Extract the (x, y) coordinate from the center of the cell holding the provided text.  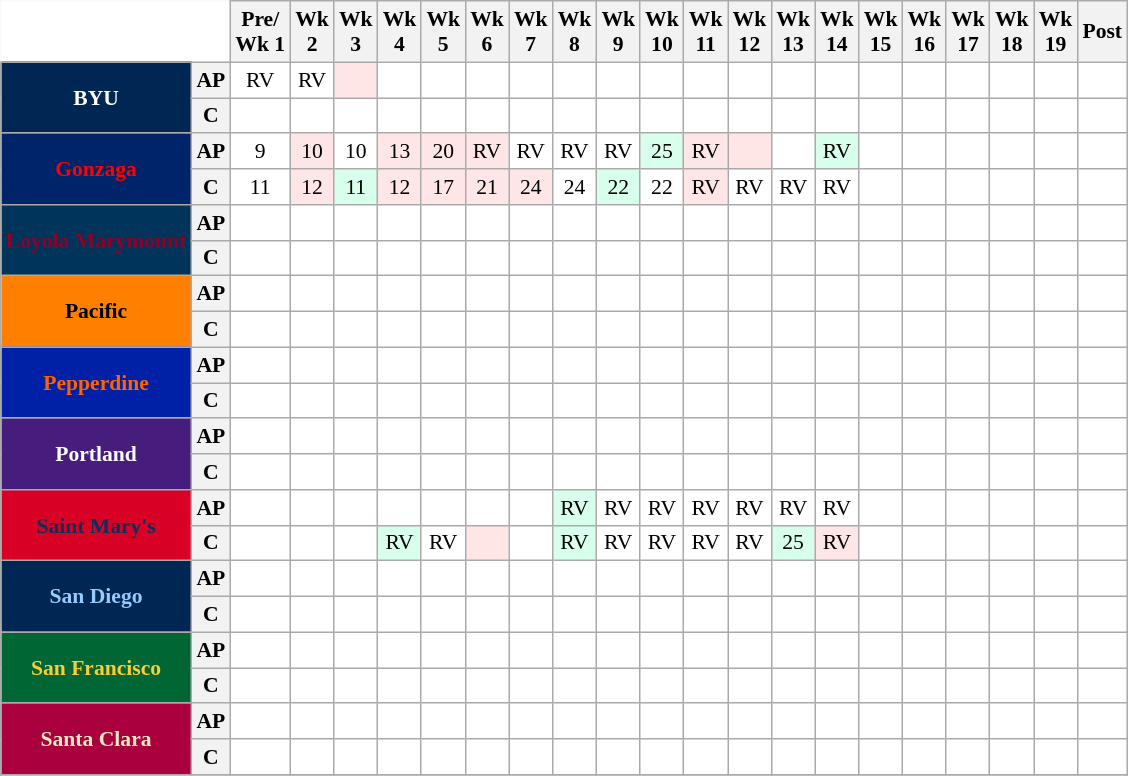
Portland (96, 454)
Pepperdine (96, 382)
Wk7 (531, 32)
Wk19 (1056, 32)
Pre/Wk 1 (260, 32)
17 (443, 187)
Loyola Marymount (96, 240)
Wk6 (487, 32)
Wk12 (750, 32)
Wk14 (837, 32)
Wk2 (312, 32)
Pacific (96, 312)
13 (400, 152)
9 (260, 152)
Gonzaga (96, 170)
San Diego (96, 596)
Santa Clara (96, 740)
Wk15 (881, 32)
Wk5 (443, 32)
Saint Mary's (96, 526)
San Francisco (96, 668)
Wk16 (924, 32)
Wk10 (662, 32)
Wk9 (618, 32)
Wk11 (706, 32)
Wk4 (400, 32)
BYU (96, 98)
Wk13 (793, 32)
21 (487, 187)
Post (1102, 32)
Wk17 (968, 32)
20 (443, 152)
Wk8 (575, 32)
Wk18 (1012, 32)
Wk3 (356, 32)
